Pinpoint the cell where the given text exists, returning its (x, y) midpoint coordinate. 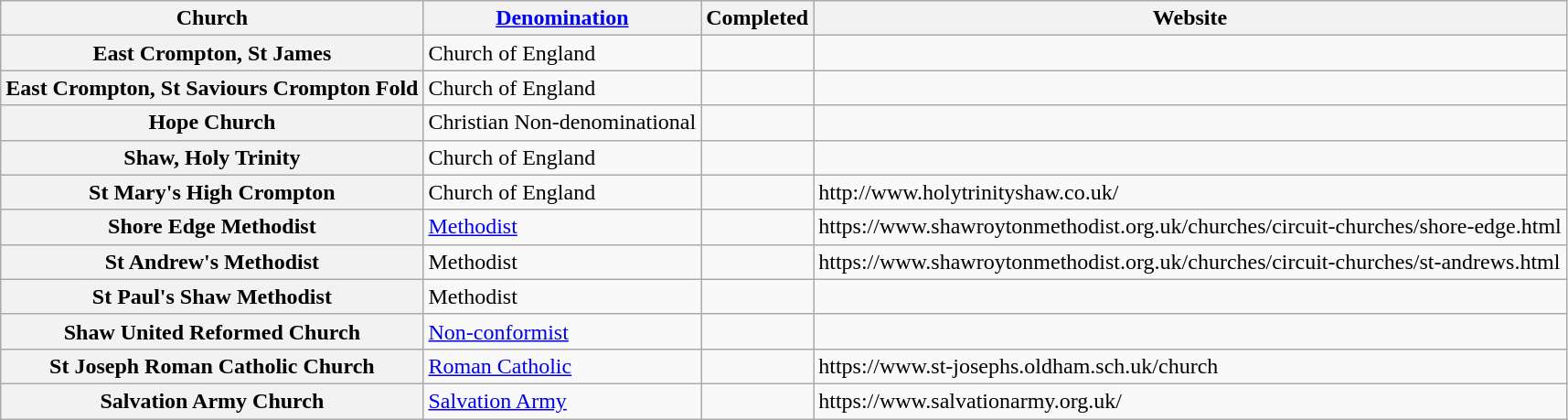
St Andrew's Methodist (212, 262)
Salvation Army (562, 401)
https://www.shawroytonmethodist.org.uk/churches/circuit-churches/st-andrews.html (1190, 262)
Christian Non-denominational (562, 123)
http://www.holytrinityshaw.co.uk/ (1190, 192)
St Joseph Roman Catholic Church (212, 366)
Hope Church (212, 123)
Shaw United Reformed Church (212, 331)
Salvation Army Church (212, 401)
https://www.st-josephs.oldham.sch.uk/church (1190, 366)
https://www.shawroytonmethodist.org.uk/churches/circuit-churches/shore-edge.html (1190, 227)
Roman Catholic (562, 366)
St Mary's High Crompton (212, 192)
Denomination (562, 18)
Shore Edge Methodist (212, 227)
Shaw, Holy Trinity (212, 157)
Website (1190, 18)
East Crompton, St Saviours Crompton Fold (212, 88)
Completed (757, 18)
East Crompton, St James (212, 53)
https://www.salvationarmy.org.uk/ (1190, 401)
Non-conformist (562, 331)
Church (212, 18)
St Paul's Shaw Methodist (212, 296)
